Provide the (X, Y) coordinate of the cell's center where the given text is located.  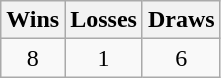
Wins (33, 20)
Draws (181, 20)
1 (104, 58)
Losses (104, 20)
6 (181, 58)
8 (33, 58)
